Search for the cell housing the specified text and yield its (X, Y) center coordinate. 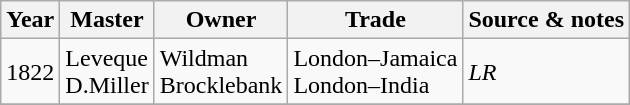
WildmanBrocklebank (221, 72)
London–JamaicaLondon–India (376, 72)
LR (546, 72)
Trade (376, 20)
Year (30, 20)
Source & notes (546, 20)
Master (107, 20)
LevequeD.Miller (107, 72)
1822 (30, 72)
Owner (221, 20)
